Provide the (x, y) coordinate of the cell's center where the given text is located.  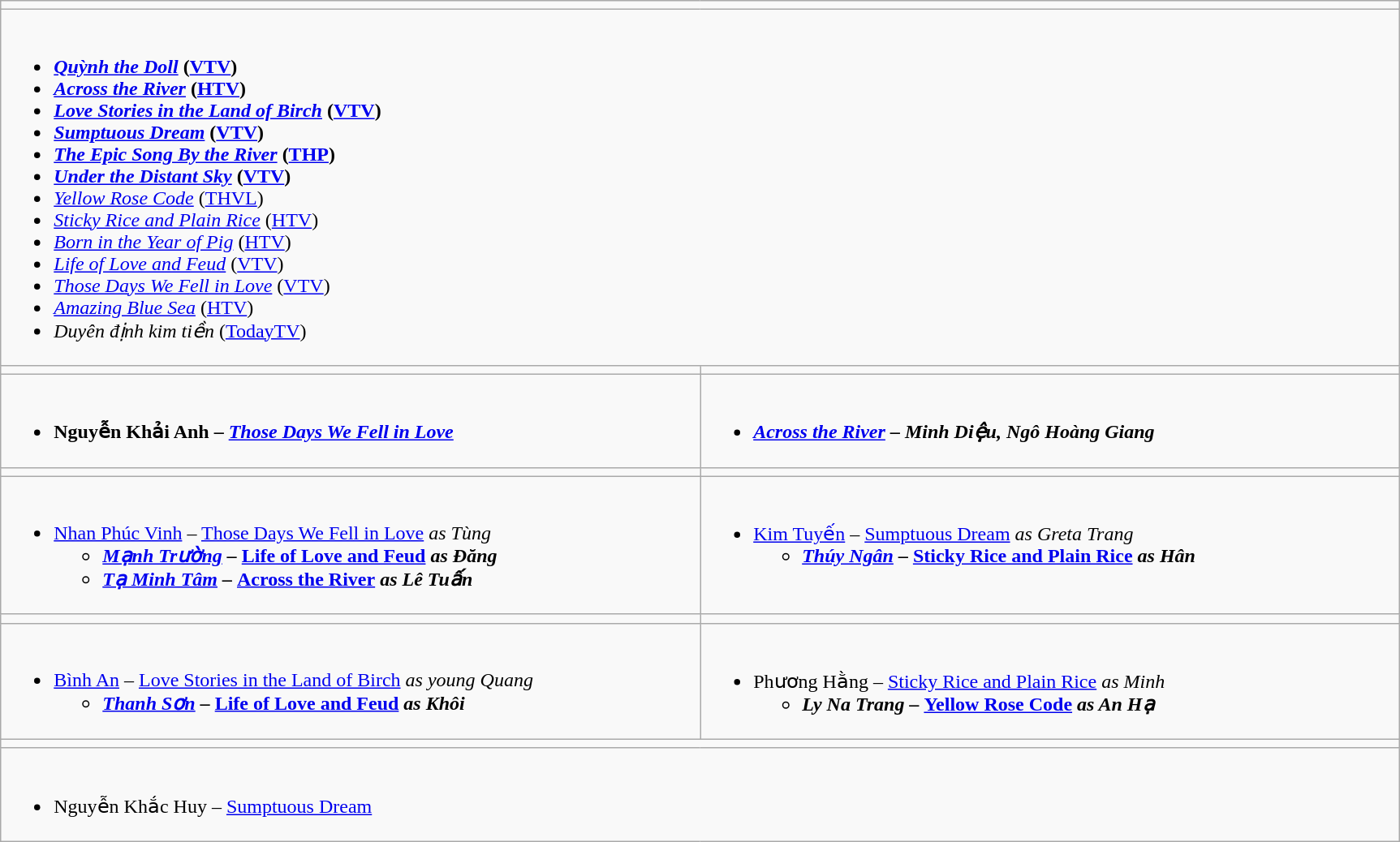
Nhan Phúc Vinh – Those Days We Fell in Love as Tùng Mạnh Trường – Life of Love and Feud as ĐăngTạ Minh Tâm – Across the River as Lê Tuấn (351, 545)
Phương Hằng – Sticky Rice and Plain Rice as Minh Ly Na Trang – Yellow Rose Code as An Hạ (1050, 681)
Nguyễn Khắc Huy – Sumptuous Dream (700, 795)
Kim Tuyến – Sumptuous Dream as Greta Trang Thúy Ngân – Sticky Rice and Plain Rice as Hân (1050, 545)
Bình An – Love Stories in the Land of Birch as young QuangThanh Sơn – Life of Love and Feud as Khôi (351, 681)
Nguyễn Khải Anh – Those Days We Fell in Love (351, 420)
Across the River – Minh Diệu, Ngô Hoàng Giang (1050, 420)
